Output the (x, y) coordinate of the center of the cell containing the given text.  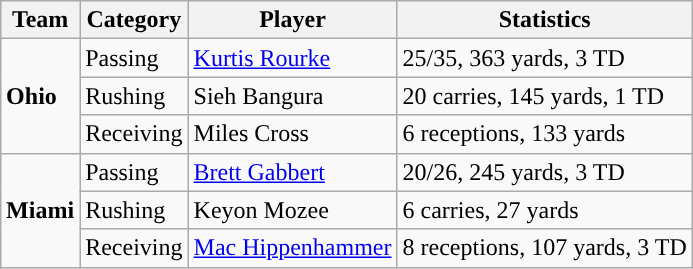
Statistics (544, 20)
20 carries, 145 yards, 1 TD (544, 96)
6 carries, 27 yards (544, 210)
Miami (40, 210)
Miles Cross (292, 134)
Sieh Bangura (292, 96)
Player (292, 20)
Team (40, 20)
6 receptions, 133 yards (544, 134)
Mac Hippenhammer (292, 248)
Kurtis Rourke (292, 58)
25/35, 363 yards, 3 TD (544, 58)
Brett Gabbert (292, 172)
Ohio (40, 96)
8 receptions, 107 yards, 3 TD (544, 248)
Keyon Mozee (292, 210)
Category (134, 20)
20/26, 245 yards, 3 TD (544, 172)
